From the cell containing the given text, extract its center point as (x, y) coordinate. 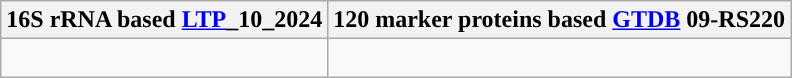
16S rRNA based LTP_10_2024 (164, 20)
120 marker proteins based GTDB 09-RS220 (560, 20)
